For the text-containing cell, return its midpoint in [x, y] coordinate format. 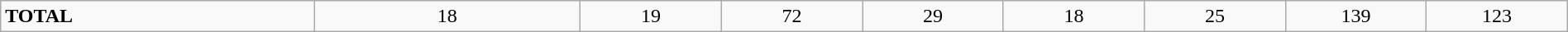
72 [791, 16]
25 [1215, 16]
TOTAL [157, 16]
139 [1355, 16]
19 [651, 16]
29 [933, 16]
123 [1497, 16]
